Detect which cell encompasses the target text, then output its (x, y) center coordinate. 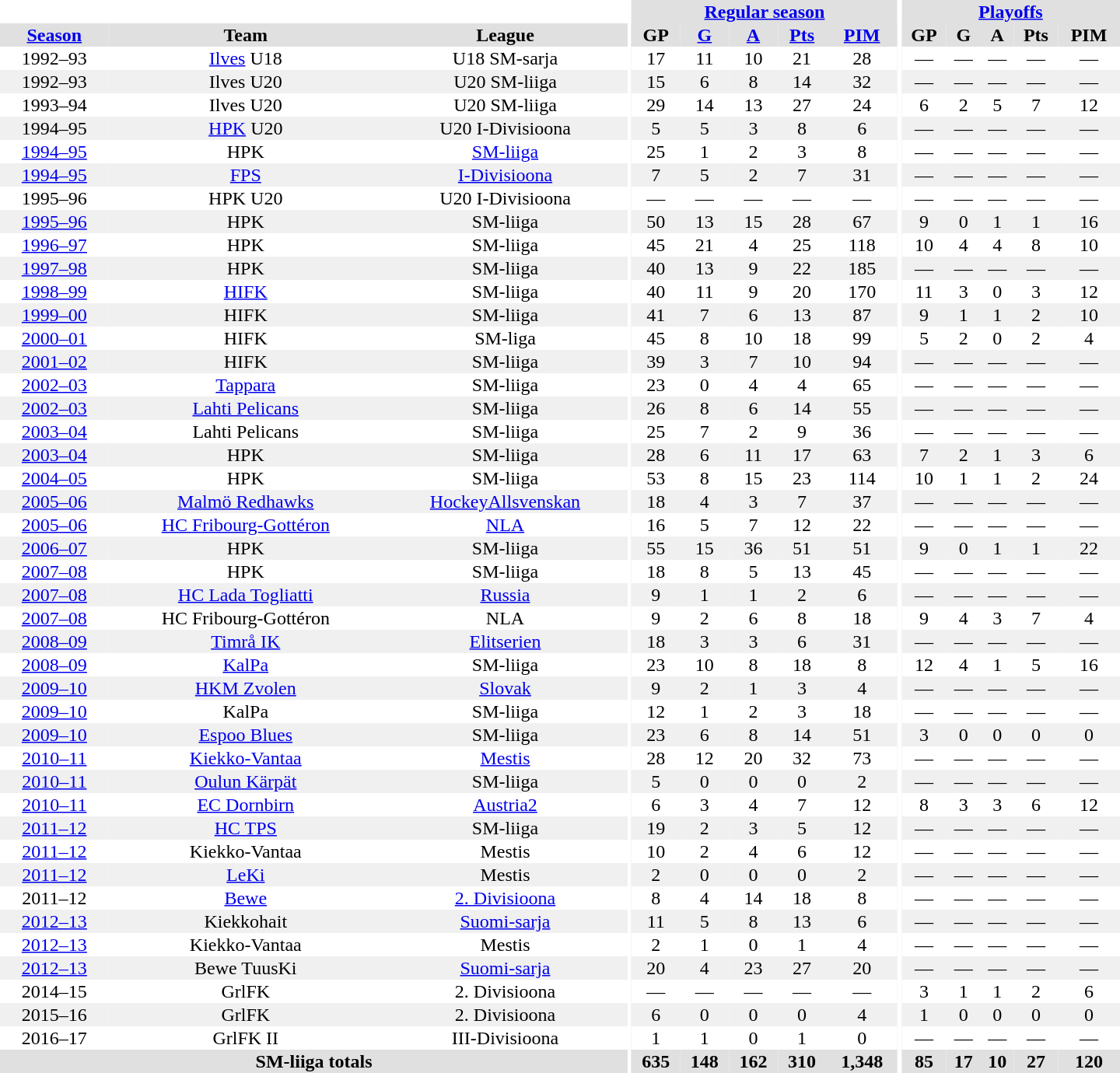
EC Dornbirn (246, 805)
Season (54, 35)
19 (656, 828)
LeKi (246, 875)
2000–01 (54, 338)
118 (862, 245)
Oulun Kärpät (246, 781)
SM-liga (506, 338)
85 (924, 1061)
39 (656, 362)
SM-liiga totals (314, 1061)
2001–02 (54, 362)
Espoo Blues (246, 735)
94 (862, 362)
1999–00 (54, 315)
Team (246, 35)
Slovak (506, 688)
120 (1089, 1061)
50 (656, 222)
63 (862, 455)
Austria2 (506, 805)
73 (862, 758)
29 (656, 105)
Elitserien (506, 641)
114 (862, 478)
2014–15 (54, 991)
U18 SM-sarja (506, 58)
Kiekkohait (246, 921)
1,348 (862, 1061)
HC Lada Togliatti (246, 595)
37 (862, 502)
Russia (506, 595)
148 (705, 1061)
2006–07 (54, 548)
HockeyAllsvenskan (506, 502)
53 (656, 478)
Regular season (765, 12)
III-Divisioona (506, 1038)
HKM Zvolen (246, 688)
Playoffs (1011, 12)
Ilves U18 (246, 58)
1996–97 (54, 245)
1997–98 (54, 268)
635 (656, 1061)
67 (862, 222)
87 (862, 315)
41 (656, 315)
185 (862, 268)
99 (862, 338)
170 (862, 292)
Malmö Redhawks (246, 502)
Tappara (246, 385)
GrlFK II (246, 1038)
1993–94 (54, 105)
2004–05 (54, 478)
Bewe TuusKi (246, 968)
2015–16 (54, 1015)
Bewe (246, 898)
League (506, 35)
26 (656, 408)
1998–99 (54, 292)
Timrå IK (246, 641)
2016–17 (54, 1038)
HC TPS (246, 828)
65 (862, 385)
I-Divisioona (506, 175)
310 (803, 1061)
162 (753, 1061)
FPS (246, 175)
